Search for the cell housing the specified text and yield its [X, Y] center coordinate. 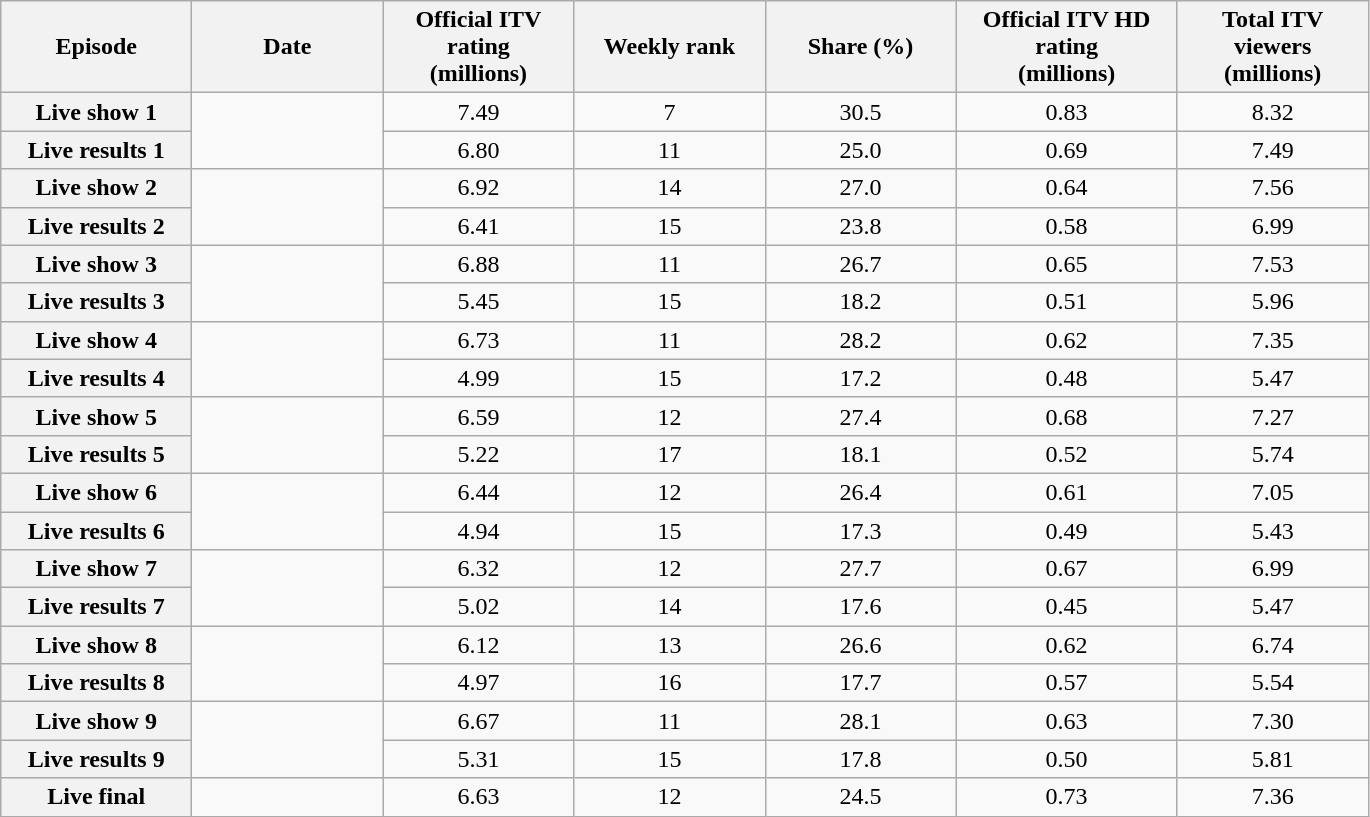
6.63 [478, 797]
0.58 [1066, 226]
17.2 [860, 378]
13 [670, 645]
Live show 7 [96, 569]
Live show 6 [96, 492]
26.7 [860, 264]
Weekly rank [670, 47]
7.27 [1272, 416]
0.68 [1066, 416]
18.1 [860, 454]
Live results 8 [96, 683]
6.74 [1272, 645]
7.56 [1272, 188]
Live results 9 [96, 759]
26.4 [860, 492]
5.02 [478, 607]
Official ITV rating(millions) [478, 47]
5.45 [478, 302]
Live results 3 [96, 302]
Live show 4 [96, 340]
6.73 [478, 340]
17.7 [860, 683]
5.74 [1272, 454]
27.4 [860, 416]
17.8 [860, 759]
7.05 [1272, 492]
Share (%) [860, 47]
Live results 6 [96, 531]
Live show 8 [96, 645]
0.57 [1066, 683]
6.80 [478, 150]
6.32 [478, 569]
26.6 [860, 645]
4.99 [478, 378]
27.0 [860, 188]
7 [670, 112]
Live results 7 [96, 607]
28.1 [860, 721]
7.35 [1272, 340]
18.2 [860, 302]
0.65 [1066, 264]
7.30 [1272, 721]
Official ITV HD rating(millions) [1066, 47]
Live results 4 [96, 378]
Episode [96, 47]
6.44 [478, 492]
6.92 [478, 188]
6.59 [478, 416]
17 [670, 454]
0.50 [1066, 759]
23.8 [860, 226]
0.45 [1066, 607]
7.36 [1272, 797]
5.43 [1272, 531]
0.63 [1066, 721]
Live show 1 [96, 112]
6.41 [478, 226]
6.12 [478, 645]
0.48 [1066, 378]
Live show 5 [96, 416]
5.31 [478, 759]
0.51 [1066, 302]
0.73 [1066, 797]
Live show 3 [96, 264]
5.81 [1272, 759]
Live results 2 [96, 226]
16 [670, 683]
4.94 [478, 531]
0.83 [1066, 112]
6.88 [478, 264]
0.61 [1066, 492]
24.5 [860, 797]
Live results 1 [96, 150]
5.96 [1272, 302]
4.97 [478, 683]
0.67 [1066, 569]
28.2 [860, 340]
0.64 [1066, 188]
17.3 [860, 531]
8.32 [1272, 112]
Date [288, 47]
25.0 [860, 150]
0.69 [1066, 150]
Live final [96, 797]
5.54 [1272, 683]
0.52 [1066, 454]
6.67 [478, 721]
17.6 [860, 607]
Live show 2 [96, 188]
5.22 [478, 454]
30.5 [860, 112]
0.49 [1066, 531]
Live results 5 [96, 454]
27.7 [860, 569]
Total ITV viewers(millions) [1272, 47]
Live show 9 [96, 721]
7.53 [1272, 264]
